From the cell containing the given text, extract its center point as [X, Y] coordinate. 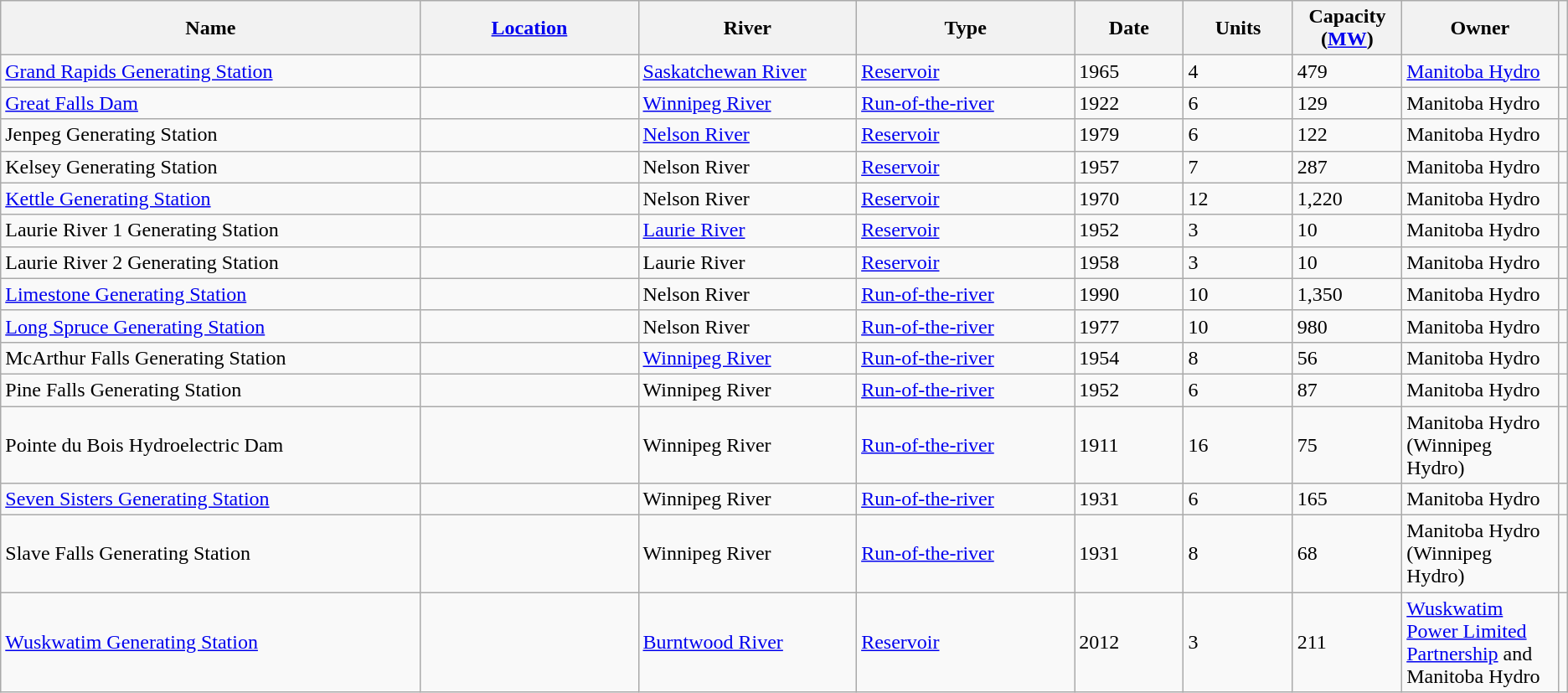
Location [529, 28]
Units [1238, 28]
75 [1347, 444]
1965 [1129, 71]
1957 [1129, 167]
Wuskwatim Power Limited Partnership and Manitoba Hydro [1480, 642]
Slave Falls Generating Station [211, 554]
122 [1347, 135]
Limestone Generating Station [211, 294]
7 [1238, 167]
Seven Sisters Generating Station [211, 499]
129 [1347, 103]
1990 [1129, 294]
287 [1347, 167]
1922 [1129, 103]
211 [1347, 642]
1979 [1129, 135]
Kelsey Generating Station [211, 167]
980 [1347, 326]
Long Spruce Generating Station [211, 326]
Laurie River 2 Generating Station [211, 262]
12 [1238, 199]
1977 [1129, 326]
87 [1347, 390]
1970 [1129, 199]
Capacity (MW) [1347, 28]
McArthur Falls Generating Station [211, 358]
56 [1347, 358]
2012 [1129, 642]
Wuskwatim Generating Station [211, 642]
Laurie River 1 Generating Station [211, 230]
1,350 [1347, 294]
Kettle Generating Station [211, 199]
4 [1238, 71]
16 [1238, 444]
Type [966, 28]
Great Falls Dam [211, 103]
River [747, 28]
1954 [1129, 358]
Jenpeg Generating Station [211, 135]
Pine Falls Generating Station [211, 390]
1,220 [1347, 199]
1958 [1129, 262]
165 [1347, 499]
Owner [1480, 28]
479 [1347, 71]
Pointe du Bois Hydroelectric Dam [211, 444]
Date [1129, 28]
Burntwood River [747, 642]
Grand Rapids Generating Station [211, 71]
Name [211, 28]
1911 [1129, 444]
Saskatchewan River [747, 71]
68 [1347, 554]
